Find where the given text appears and provide that cell's center as (X, Y) coordinate. 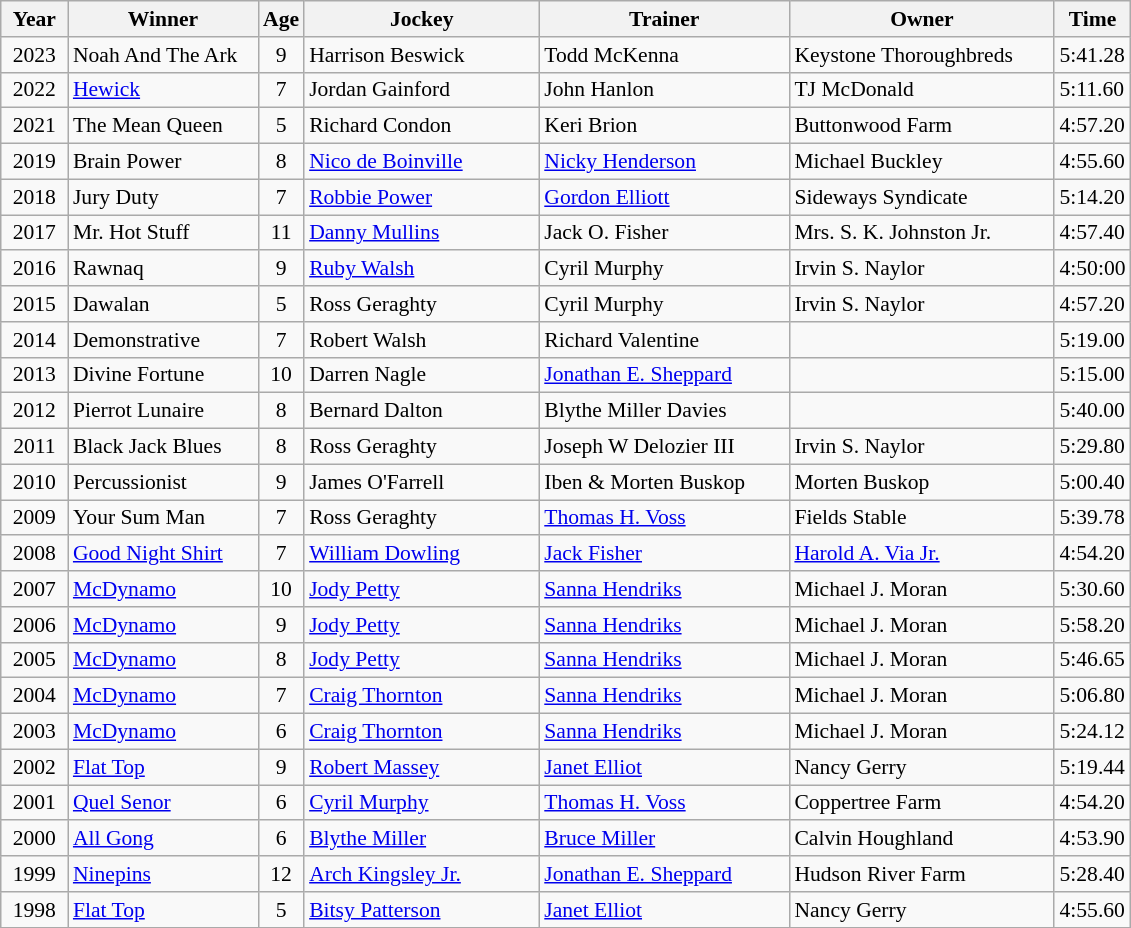
5:29.80 (1092, 447)
Age (281, 19)
Bernard Dalton (422, 411)
Richard Condon (422, 126)
William Dowling (422, 554)
5:00.40 (1092, 482)
James O'Farrell (422, 482)
Black Jack Blues (163, 447)
John Hanlon (664, 90)
1999 (34, 874)
2003 (34, 732)
5:28.40 (1092, 874)
Harrison Beswick (422, 55)
Trainer (664, 19)
5:46.65 (1092, 660)
2019 (34, 162)
2014 (34, 340)
Mr. Hot Stuff (163, 233)
2023 (34, 55)
Joseph W Delozier III (664, 447)
5:14.20 (1092, 197)
2000 (34, 839)
11 (281, 233)
5:19.44 (1092, 767)
2002 (34, 767)
2017 (34, 233)
Robert Walsh (422, 340)
5:39.78 (1092, 518)
Jack O. Fisher (664, 233)
Darren Nagle (422, 375)
Jack Fisher (664, 554)
Harold A. Via Jr. (922, 554)
2007 (34, 589)
Dawalan (163, 304)
2022 (34, 90)
Nico de Boinville (422, 162)
Hewick (163, 90)
Jordan Gainford (422, 90)
Owner (922, 19)
The Mean Queen (163, 126)
Danny Mullins (422, 233)
Good Night Shirt (163, 554)
Richard Valentine (664, 340)
5:24.12 (1092, 732)
2021 (34, 126)
5:06.80 (1092, 696)
Rawnaq (163, 269)
5:15.00 (1092, 375)
2016 (34, 269)
Sideways Syndicate (922, 197)
4:57.40 (1092, 233)
Iben & Morten Buskop (664, 482)
Nicky Henderson (664, 162)
Calvin Houghland (922, 839)
TJ McDonald (922, 90)
Time (1092, 19)
Todd McKenna (664, 55)
Hudson River Farm (922, 874)
Gordon Elliott (664, 197)
5:41.28 (1092, 55)
Fields Stable (922, 518)
Michael Buckley (922, 162)
Ninepins (163, 874)
2018 (34, 197)
Quel Senor (163, 803)
Coppertree Farm (922, 803)
2012 (34, 411)
4:50:00 (1092, 269)
Year (34, 19)
Mrs. S. K. Johnston Jr. (922, 233)
2005 (34, 660)
Bruce Miller (664, 839)
Brain Power (163, 162)
Demonstrative (163, 340)
2011 (34, 447)
Buttonwood Farm (922, 126)
Jury Duty (163, 197)
2015 (34, 304)
5:58.20 (1092, 625)
Jockey (422, 19)
Blythe Miller Davies (664, 411)
4:53.90 (1092, 839)
Blythe Miller (422, 839)
2008 (34, 554)
Morten Buskop (922, 482)
Bitsy Patterson (422, 910)
5:11.60 (1092, 90)
Robert Massey (422, 767)
12 (281, 874)
Robbie Power (422, 197)
2013 (34, 375)
Percussionist (163, 482)
2009 (34, 518)
5:40.00 (1092, 411)
Winner (163, 19)
5:30.60 (1092, 589)
Arch Kingsley Jr. (422, 874)
Your Sum Man (163, 518)
2006 (34, 625)
1998 (34, 910)
Pierrot Lunaire (163, 411)
2001 (34, 803)
Divine Fortune (163, 375)
Keri Brion (664, 126)
2004 (34, 696)
Keystone Thoroughbreds (922, 55)
2010 (34, 482)
Ruby Walsh (422, 269)
All Gong (163, 839)
5:19.00 (1092, 340)
Noah And The Ark (163, 55)
